Extract the (x, y) coordinate from the center of the cell holding the provided text.  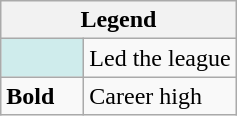
Led the league (160, 58)
Legend (118, 20)
Bold (42, 96)
Career high (160, 96)
